For the text-containing cell, return its midpoint in (X, Y) coordinate format. 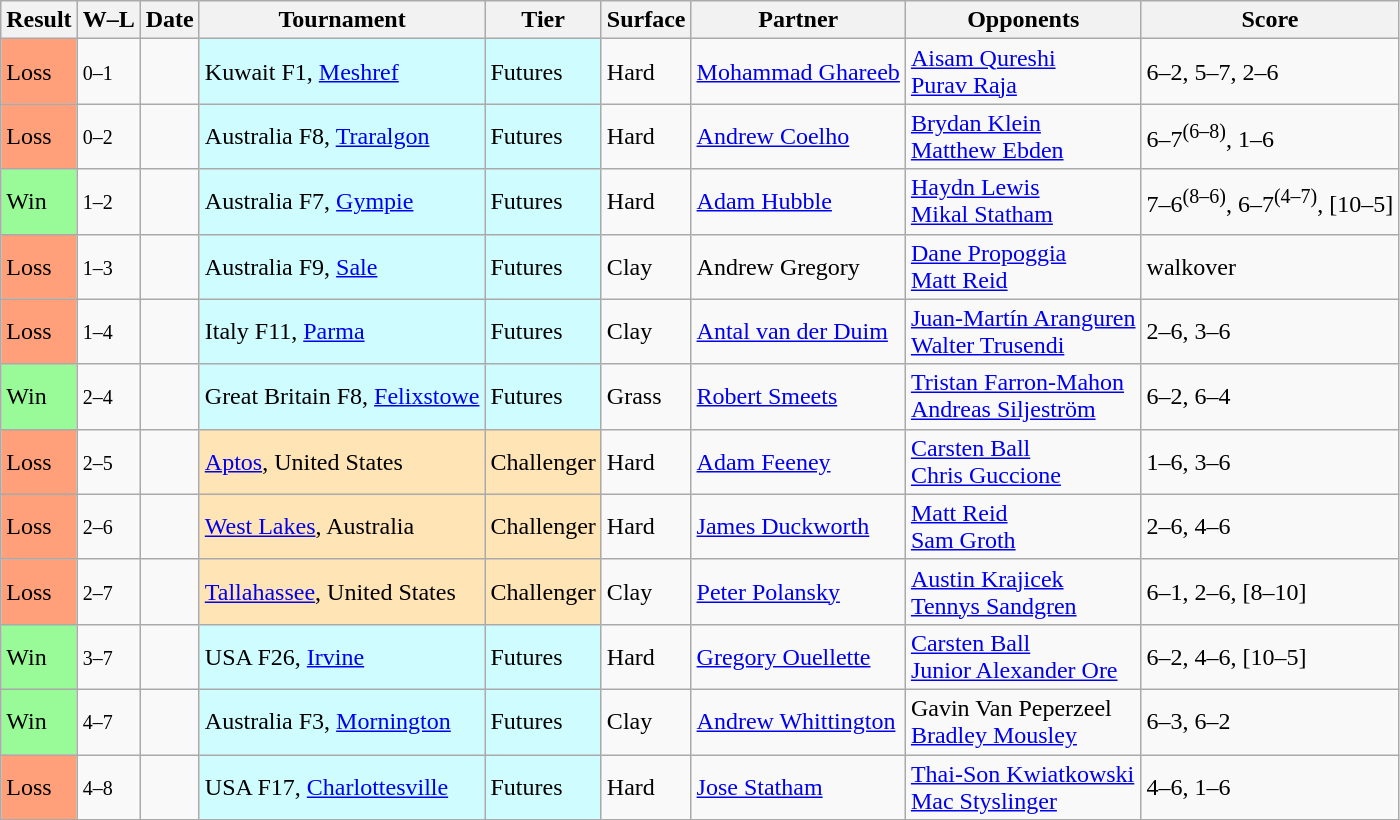
Dane Propoggia Matt Reid (1023, 266)
Australia F8, Traralgon (342, 136)
2–5 (108, 462)
Gregory Ouellette (798, 656)
Result (39, 20)
1–2 (108, 202)
Tournament (342, 20)
Antal van der Duim (798, 332)
Date (170, 20)
Tallahassee, United States (342, 592)
Juan-Martín Aranguren Walter Trusendi (1023, 332)
2–6, 4–6 (1270, 526)
0–2 (108, 136)
6–7(6–8), 1–6 (1270, 136)
Australia F9, Sale (342, 266)
West Lakes, Australia (342, 526)
Kuwait F1, Meshref (342, 72)
Surface (646, 20)
Andrew Gregory (798, 266)
6–2, 6–4 (1270, 396)
Andrew Coelho (798, 136)
2–6, 3–6 (1270, 332)
Brydan Klein Matthew Ebden (1023, 136)
2–6 (108, 526)
7–6(8–6), 6–7(4–7), [10–5] (1270, 202)
James Duckworth (798, 526)
Tier (543, 20)
Carsten Ball Chris Guccione (1023, 462)
Austin Krajicek Tennys Sandgren (1023, 592)
Andrew Whittington (798, 722)
0–1 (108, 72)
W–L (108, 20)
1–4 (108, 332)
Peter Polansky (798, 592)
Australia F3, Mornington (342, 722)
4–8 (108, 786)
Thai-Son Kwiatkowski Mac Styslinger (1023, 786)
Gavin Van Peperzeel Bradley Mousley (1023, 722)
Partner (798, 20)
1–3 (108, 266)
Opponents (1023, 20)
Mohammad Ghareeb (798, 72)
Matt Reid Sam Groth (1023, 526)
Aisam Qureshi Purav Raja (1023, 72)
1–6, 3–6 (1270, 462)
Adam Hubble (798, 202)
Jose Statham (798, 786)
Carsten Ball Junior Alexander Ore (1023, 656)
Italy F11, Parma (342, 332)
Australia F7, Gympie (342, 202)
6–1, 2–6, [8–10] (1270, 592)
2–4 (108, 396)
Score (1270, 20)
4–7 (108, 722)
2–7 (108, 592)
Adam Feeney (798, 462)
Aptos, United States (342, 462)
Robert Smeets (798, 396)
Haydn Lewis Mikal Statham (1023, 202)
walkover (1270, 266)
6–2, 5–7, 2–6 (1270, 72)
Grass (646, 396)
6–3, 6–2 (1270, 722)
4–6, 1–6 (1270, 786)
Great Britain F8, Felixstowe (342, 396)
USA F17, Charlottesville (342, 786)
6–2, 4–6, [10–5] (1270, 656)
Tristan Farron-Mahon Andreas Siljeström (1023, 396)
USA F26, Irvine (342, 656)
3–7 (108, 656)
